Detect which cell encompasses the target text, then output its (x, y) center coordinate. 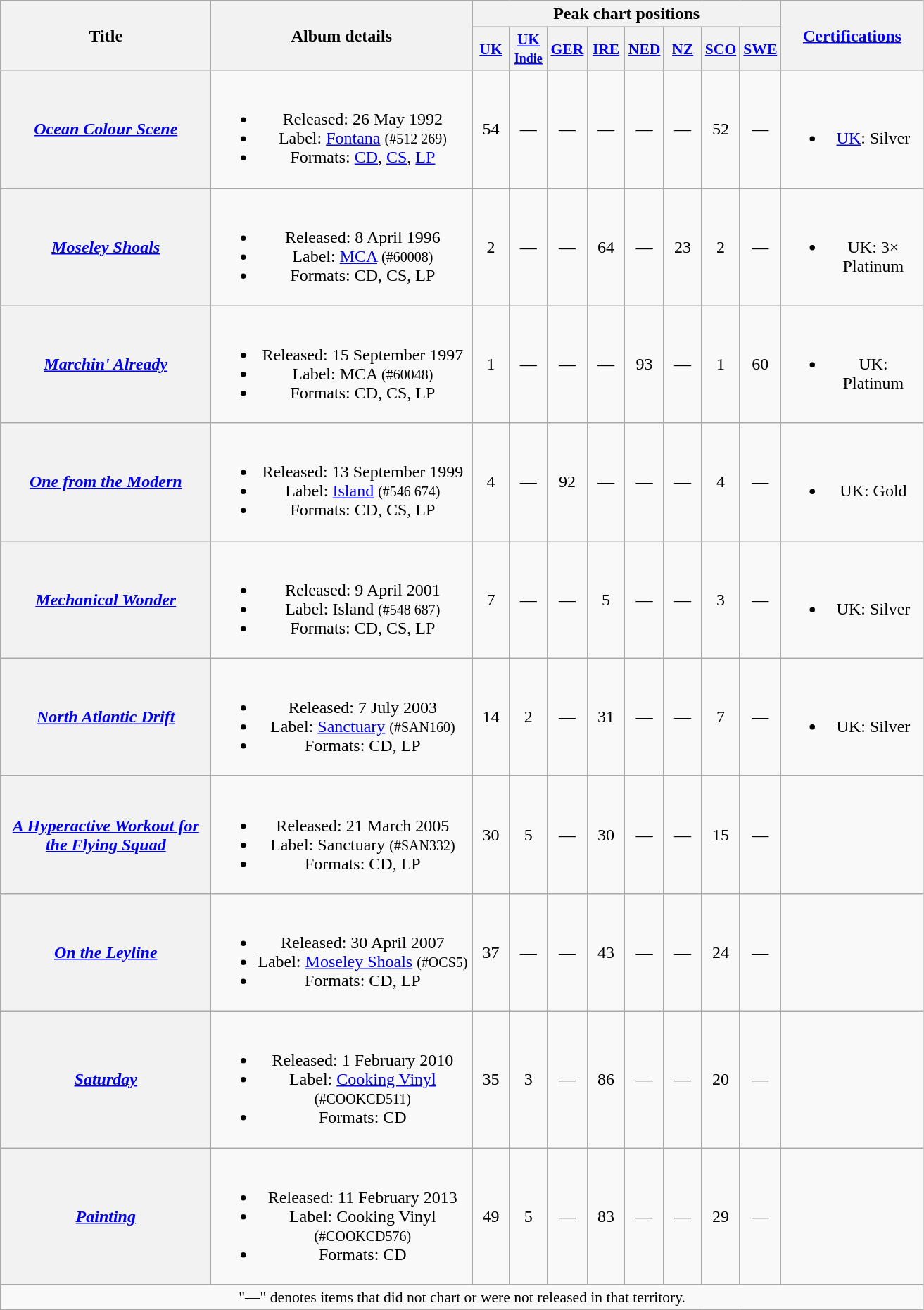
A Hyperactive Workout for the Flying Squad (106, 835)
Released: 7 July 2003Label: Sanctuary (#SAN160)Formats: CD, LP (342, 717)
Released: 11 February 2013Label: Cooking Vinyl (#COOKCD576)Formats: CD (342, 1216)
NED (645, 49)
UK: 3× Platinum (852, 246)
52 (721, 130)
15 (721, 835)
IRE (605, 49)
Released: 13 September 1999Label: Island (#546 674)Formats: CD, CS, LP (342, 481)
83 (605, 1216)
Album details (342, 35)
Painting (106, 1216)
20 (721, 1079)
North Atlantic Drift (106, 717)
37 (491, 952)
On the Leyline (106, 952)
93 (645, 365)
UK: Gold (852, 481)
GER (567, 49)
Released: 26 May 1992Label: Fontana (#512 269)Formats: CD, CS, LP (342, 130)
Released: 15 September 1997Label: MCA (#60048)Formats: CD, CS, LP (342, 365)
Marchin' Already (106, 365)
SWE (760, 49)
54 (491, 130)
Released: 1 February 2010Label: Cooking Vinyl (#COOKCD511)Formats: CD (342, 1079)
92 (567, 481)
Saturday (106, 1079)
43 (605, 952)
Released: 21 March 2005Label: Sanctuary (#SAN332)Formats: CD, LP (342, 835)
23 (683, 246)
35 (491, 1079)
Moseley Shoals (106, 246)
UKIndie (528, 49)
60 (760, 365)
SCO (721, 49)
Released: 30 April 2007Label: Moseley Shoals (#OCS5)Formats: CD, LP (342, 952)
One from the Modern (106, 481)
Released: 9 April 2001Label: Island (#548 687)Formats: CD, CS, LP (342, 600)
14 (491, 717)
UK: Platinum (852, 365)
Title (106, 35)
Peak chart positions (626, 14)
Certifications (852, 35)
31 (605, 717)
Mechanical Wonder (106, 600)
29 (721, 1216)
NZ (683, 49)
64 (605, 246)
24 (721, 952)
49 (491, 1216)
"—" denotes items that did not chart or were not released in that territory. (462, 1297)
Released: 8 April 1996Label: MCA (#60008)Formats: CD, CS, LP (342, 246)
86 (605, 1079)
UK (491, 49)
Ocean Colour Scene (106, 130)
